Output the [x, y] coordinate of the center of the cell containing the given text.  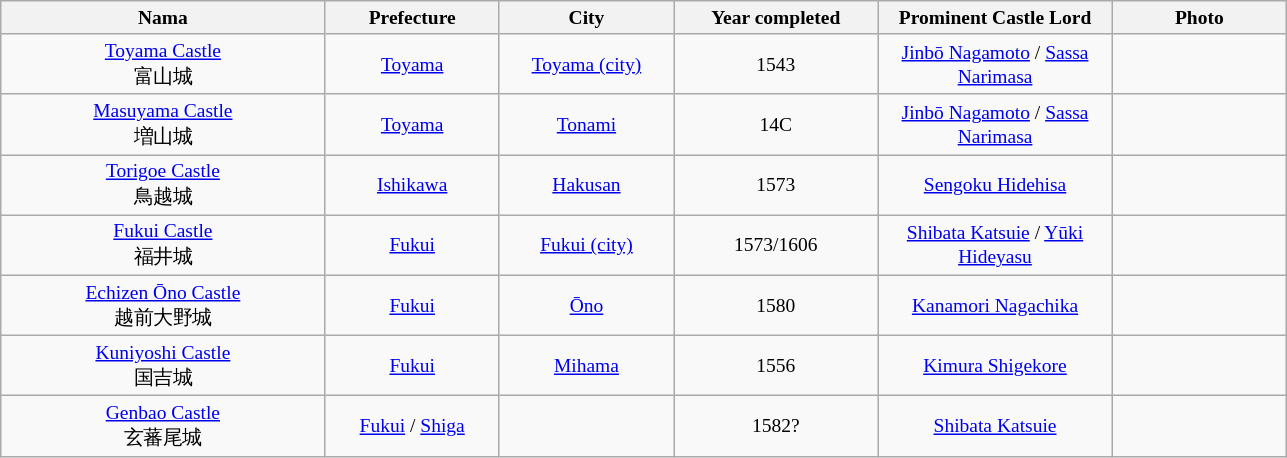
Echizen Ōno Castle越前大野城 [163, 305]
Hakusan [586, 185]
1543 [776, 64]
Fukui (city) [586, 245]
Ishikawa [412, 185]
Toyama (city) [586, 64]
1556 [776, 365]
Mihama [586, 365]
Fukui Castle福井城 [163, 245]
Sengoku Hidehisa [995, 185]
1580 [776, 305]
Shibata Katsuie / Yūki Hideyasu [995, 245]
Prominent Castle Lord [995, 18]
Kimura Shigekore [995, 365]
14C [776, 124]
1573/1606 [776, 245]
Kanamori Nagachika [995, 305]
Ōno [586, 305]
Fukui / Shiga [412, 426]
Masuyama Castle増山城 [163, 124]
1573 [776, 185]
Prefecture [412, 18]
Genbao Castle玄蕃尾城 [163, 426]
1582? [776, 426]
Kuniyoshi Castle国吉城 [163, 365]
Shibata Katsuie [995, 426]
City [586, 18]
Torigoe Castle鳥越城 [163, 185]
Tonami [586, 124]
Toyama Castle富山城 [163, 64]
Year completed [776, 18]
Nama [163, 18]
Photo [1199, 18]
